Output the (x, y) coordinate of the center of the cell containing the given text.  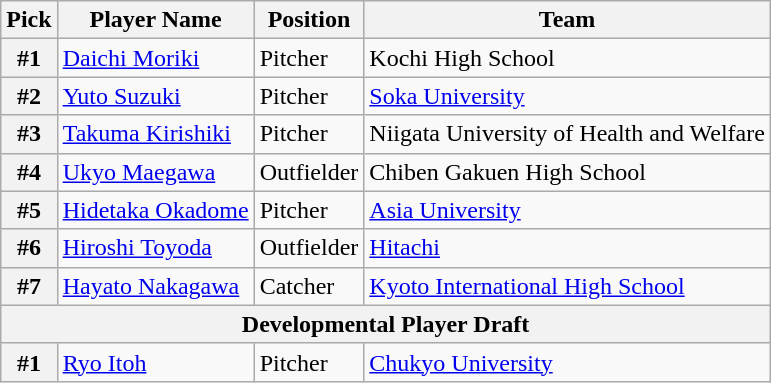
#3 (29, 134)
Hitachi (568, 248)
Asia University (568, 210)
Ukyo Maegawa (156, 172)
#4 (29, 172)
Position (309, 20)
Team (568, 20)
Takuma Kirishiki (156, 134)
#7 (29, 286)
Hiroshi Toyoda (156, 248)
Chukyo University (568, 362)
Developmental Player Draft (386, 324)
#5 (29, 210)
#2 (29, 96)
Player Name (156, 20)
Daichi Moriki (156, 58)
Chiben Gakuen High School (568, 172)
Soka University (568, 96)
#6 (29, 248)
Hayato Nakagawa (156, 286)
Pick (29, 20)
Kochi High School (568, 58)
Ryo Itoh (156, 362)
Kyoto International High School (568, 286)
Niigata University of Health and Welfare (568, 134)
Yuto Suzuki (156, 96)
Catcher (309, 286)
Hidetaka Okadome (156, 210)
